Scan for the cell matching the given text and deliver its [X, Y] coordinate at center. 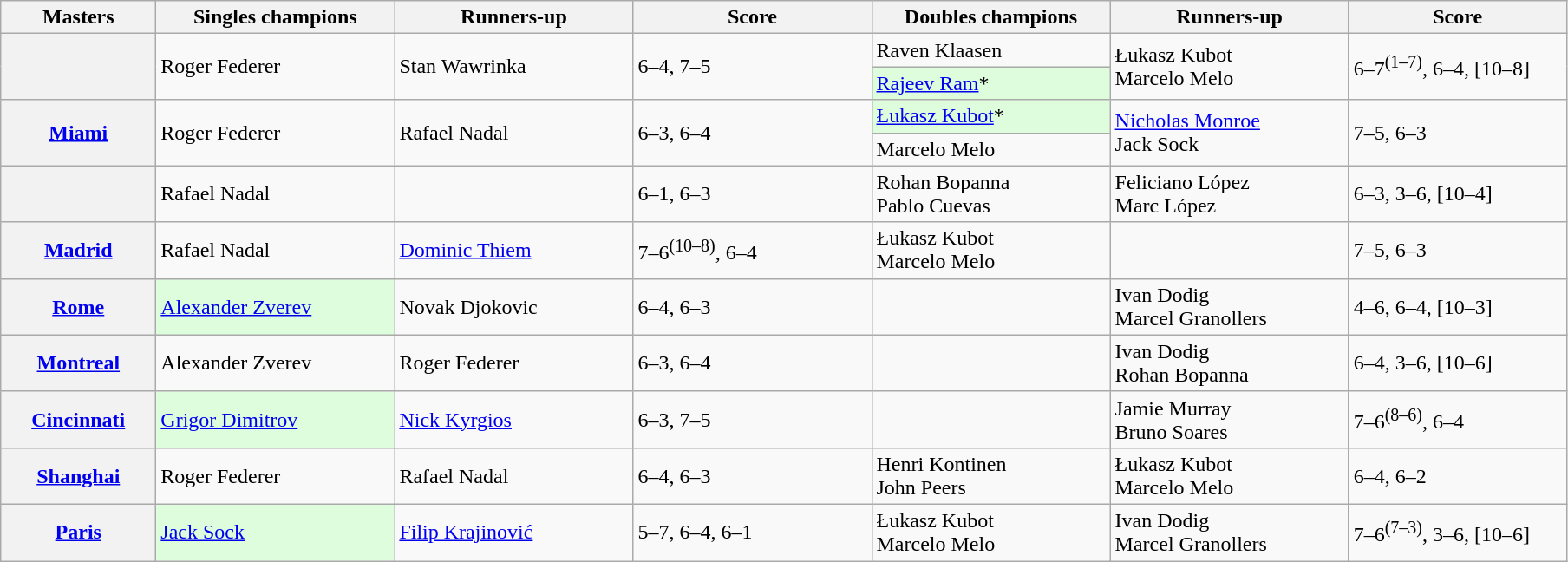
6–4, 6–2 [1457, 475]
Montreal [78, 363]
Masters [78, 17]
Filip Krajinović [513, 533]
Feliciano López Marc López [1230, 194]
Shanghai [78, 475]
Ivan Dodig Rohan Bopanna [1230, 363]
6–4, 7–5 [753, 67]
7–6(10–8), 6–4 [753, 250]
Jamie Murray Bruno Soares [1230, 420]
Raven Klaasen [990, 50]
Madrid [78, 250]
Cincinnati [78, 420]
Rohan Bopanna Pablo Cuevas [990, 194]
Grigor Dimitrov [276, 420]
6–4, 3–6, [10–6] [1457, 363]
Rome [78, 307]
7–6(7–3), 3–6, [10–6] [1457, 533]
6–3, 3–6, [10–4] [1457, 194]
Singles champions [276, 17]
Łukasz Kubot* [990, 116]
Rajeev Ram* [990, 83]
Miami [78, 133]
Dominic Thiem [513, 250]
6–7(1–7), 6–4, [10–8] [1457, 67]
Paris [78, 533]
Marcelo Melo [990, 149]
Nick Kyrgios [513, 420]
Henri Kontinen John Peers [990, 475]
Stan Wawrinka [513, 67]
Nicholas Monroe Jack Sock [1230, 133]
Doubles champions [990, 17]
5–7, 6–4, 6–1 [753, 533]
Jack Sock [276, 533]
7–6(8–6), 6–4 [1457, 420]
4–6, 6–4, [10–3] [1457, 307]
Novak Djokovic [513, 307]
6–1, 6–3 [753, 194]
6–3, 7–5 [753, 420]
